Pinpoint the cell where the given text exists, returning its (x, y) midpoint coordinate. 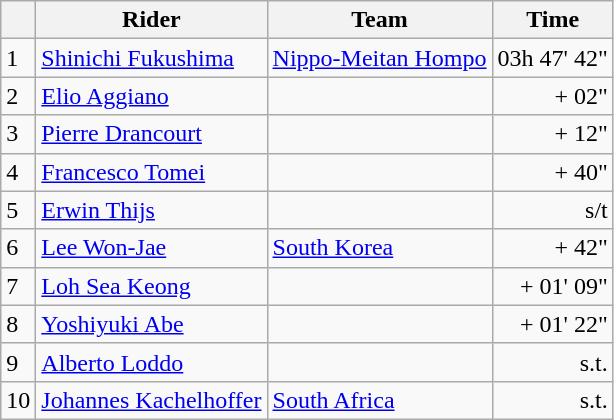
+ 42" (552, 248)
3 (18, 134)
South Korea (380, 248)
Loh Sea Keong (152, 286)
10 (18, 400)
Nippo-Meitan Hompo (380, 58)
Lee Won-Jae (152, 248)
s/t (552, 210)
1 (18, 58)
Yoshiyuki Abe (152, 324)
South Africa (380, 400)
Shinichi Fukushima (152, 58)
+ 40" (552, 172)
Johannes Kachelhoffer (152, 400)
+ 01' 09" (552, 286)
8 (18, 324)
Erwin Thijs (152, 210)
7 (18, 286)
Francesco Tomei (152, 172)
Elio Aggiano (152, 96)
+ 12" (552, 134)
5 (18, 210)
Pierre Drancourt (152, 134)
6 (18, 248)
Time (552, 20)
Rider (152, 20)
+ 01' 22" (552, 324)
03h 47' 42" (552, 58)
Team (380, 20)
+ 02" (552, 96)
Alberto Loddo (152, 362)
2 (18, 96)
9 (18, 362)
4 (18, 172)
